Output the (x, y) coordinate of the center of the cell containing the given text.  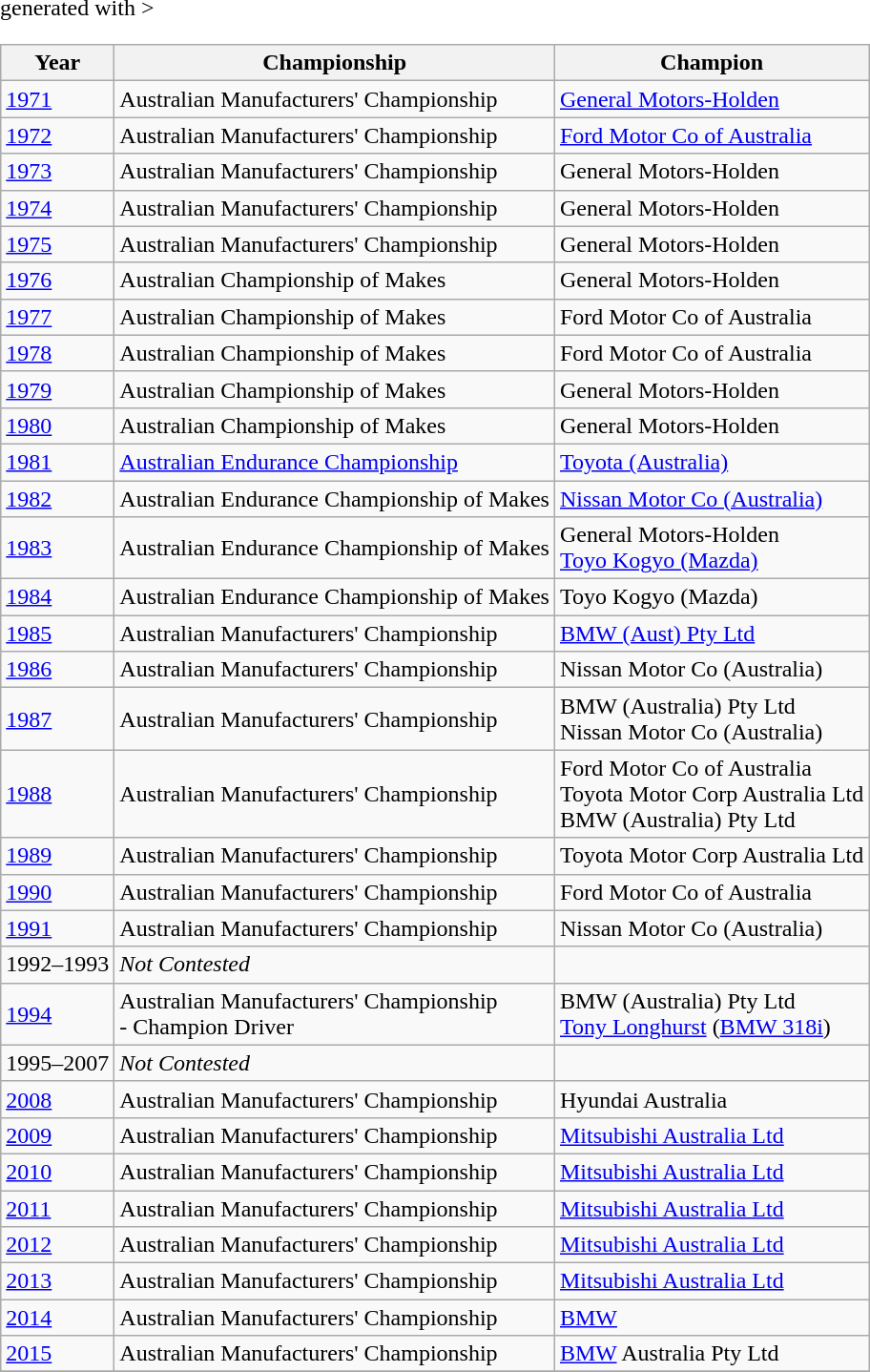
1988 (57, 794)
2011 (57, 1209)
BMW Australia Pty Ltd (712, 1354)
Ford Motor Co of AustraliaToyota Motor Corp Australia LtdBMW (Australia) Pty Ltd (712, 794)
1995–2007 (57, 1063)
1991 (57, 928)
1972 (57, 135)
2010 (57, 1172)
1980 (57, 426)
1989 (57, 856)
1976 (57, 281)
1971 (57, 99)
1977 (57, 317)
2012 (57, 1245)
1990 (57, 892)
1975 (57, 244)
Championship (335, 63)
Year (57, 63)
BMW (Australia) Pty Ltd Tony Longhurst (BMW 318i) (712, 1013)
Champion (712, 63)
2013 (57, 1281)
Toyota (Australia) (712, 462)
BMW (Australia) Pty LtdNissan Motor Co (Australia) (712, 719)
1973 (57, 172)
1992–1993 (57, 965)
1974 (57, 208)
2015 (57, 1354)
1986 (57, 670)
Australian Manufacturers' Championship - Champion Driver (335, 1013)
BMW (Aust) Pty Ltd (712, 634)
1994 (57, 1013)
1979 (57, 389)
1984 (57, 597)
1981 (57, 462)
Toyota Motor Corp Australia Ltd (712, 856)
General Motors-HoldenToyo Kogyo (Mazda) (712, 548)
1983 (57, 548)
1985 (57, 634)
1982 (57, 499)
2009 (57, 1135)
Australian Endurance Championship (335, 462)
Toyo Kogyo (Mazda) (712, 597)
1987 (57, 719)
2014 (57, 1318)
BMW (712, 1318)
Hyundai Australia (712, 1099)
1978 (57, 353)
2008 (57, 1099)
